Locate the cell with the specified text and output its (X, Y) center coordinate. 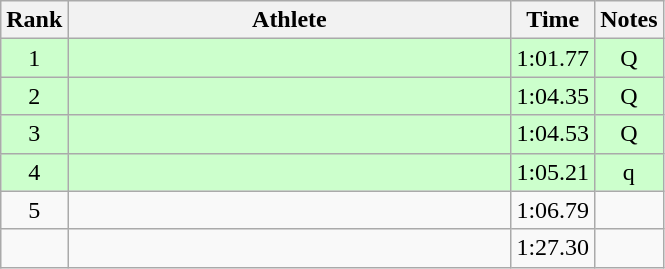
3 (34, 134)
1:04.35 (553, 96)
Athlete (290, 20)
Notes (629, 20)
1:01.77 (553, 58)
5 (34, 210)
Time (553, 20)
4 (34, 172)
q (629, 172)
2 (34, 96)
1 (34, 58)
1:27.30 (553, 248)
1:04.53 (553, 134)
1:06.79 (553, 210)
Rank (34, 20)
1:05.21 (553, 172)
